Capture the cell that displays the provided text and extract its (x, y) central coordinate. 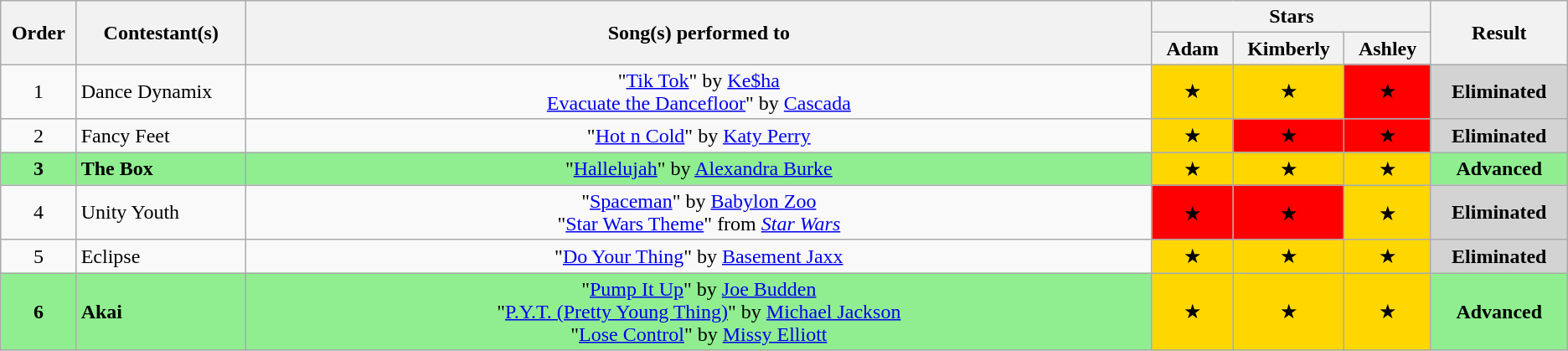
The Box (161, 169)
Contestant(s) (161, 33)
Stars (1292, 17)
Akai (161, 312)
3 (39, 169)
2 (39, 136)
5 (39, 256)
Ashley (1387, 49)
6 (39, 312)
Adam (1193, 49)
Order (39, 33)
Kimberly (1288, 49)
1 (39, 92)
"Spaceman" by Babylon Zoo "Star Wars Theme" from Star Wars (699, 213)
Unity Youth (161, 213)
"Pump It Up" by Joe Budden "P.Y.T. (Pretty Young Thing)" by Michael Jackson "Lose Control" by Missy Elliott (699, 312)
Song(s) performed to (699, 33)
"Tik Tok" by Ke$ha Evacuate the Dancefloor" by Cascada (699, 92)
"Do Your Thing" by Basement Jaxx (699, 256)
"Hot n Cold" by Katy Perry (699, 136)
4 (39, 213)
"Hallelujah" by Alexandra Burke (699, 169)
Fancy Feet (161, 136)
Eclipse (161, 256)
Dance Dynamix (161, 92)
Result (1499, 33)
